From the cell containing the given text, extract its center point as [x, y] coordinate. 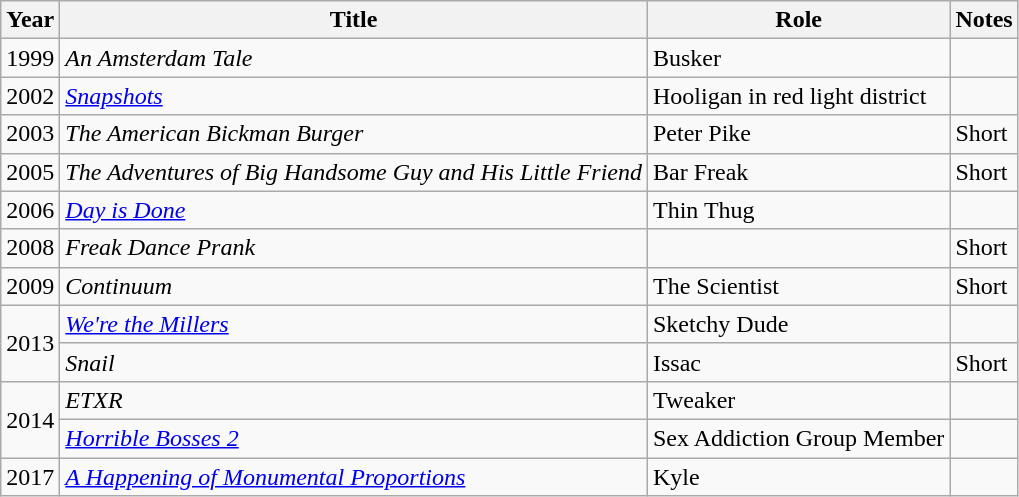
Tweaker [798, 400]
The Scientist [798, 286]
2017 [30, 477]
Kyle [798, 477]
Title [354, 20]
Day is Done [354, 210]
Peter Pike [798, 134]
2014 [30, 419]
Role [798, 20]
Notes [984, 20]
Freak Dance Prank [354, 248]
2008 [30, 248]
Year [30, 20]
Thin Thug [798, 210]
2002 [30, 96]
2006 [30, 210]
2005 [30, 172]
2009 [30, 286]
Busker [798, 58]
2013 [30, 343]
Horrible Bosses 2 [354, 438]
Continuum [354, 286]
Bar Freak [798, 172]
2003 [30, 134]
Snail [354, 362]
Sex Addiction Group Member [798, 438]
A Happening of Monumental Proportions [354, 477]
Snapshots [354, 96]
1999 [30, 58]
Issac [798, 362]
Hooligan in red light district [798, 96]
The Adventures of Big Handsome Guy and His Little Friend [354, 172]
We're the Millers [354, 324]
ETXR [354, 400]
The American Bickman Burger [354, 134]
Sketchy Dude [798, 324]
An Amsterdam Tale [354, 58]
